Identify which cell holds the provided text, then report its (X, Y) central coordinate. 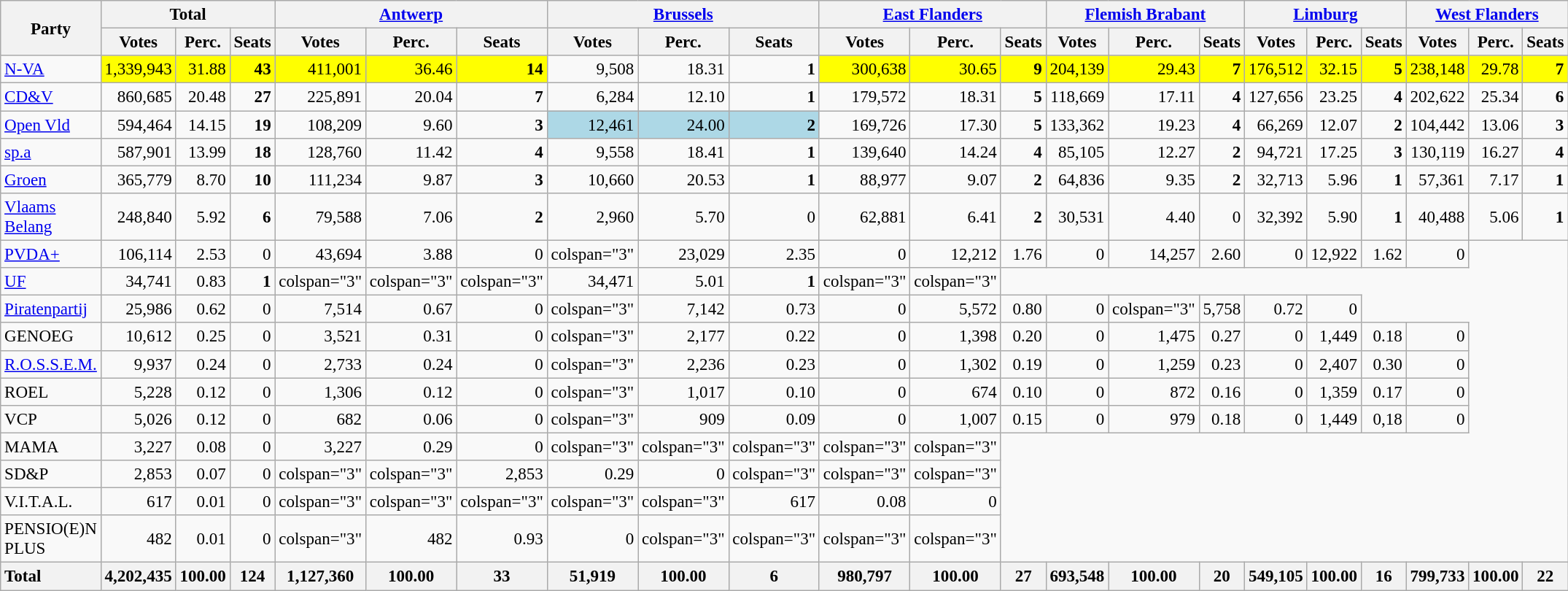
30,531 (1077, 217)
66,269 (1276, 125)
1,302 (955, 364)
Piratenpartij (51, 309)
860,685 (139, 97)
32,713 (1276, 179)
133,362 (1077, 125)
12,212 (955, 255)
0.16 (1222, 392)
22 (1545, 576)
2,236 (683, 364)
1,259 (1154, 364)
43,694 (320, 255)
9.35 (1154, 179)
549,105 (1276, 576)
12,922 (1334, 255)
909 (683, 420)
111,234 (320, 179)
682 (320, 420)
10 (252, 179)
0.83 (203, 282)
32,392 (1276, 217)
12.07 (1334, 125)
51,919 (592, 576)
5.92 (203, 217)
N-VA (51, 69)
799,733 (1437, 576)
88,977 (864, 179)
0.09 (774, 420)
10,660 (592, 179)
UF (51, 282)
4,202,435 (139, 576)
204,139 (1077, 69)
1,339,943 (139, 69)
18.41 (683, 152)
34,741 (139, 282)
5,228 (139, 392)
2.53 (203, 255)
0,18 (1383, 420)
5,758 (1222, 309)
25,986 (139, 309)
0.27 (1222, 337)
23,029 (683, 255)
34,471 (592, 282)
9.60 (411, 125)
225,891 (320, 97)
127,656 (1276, 97)
GENOEG (51, 337)
25.34 (1496, 97)
108,209 (320, 125)
17.11 (1154, 97)
12,461 (592, 125)
14 (502, 69)
19 (252, 125)
9.87 (411, 179)
1,127,360 (320, 576)
29.78 (1496, 69)
79,588 (320, 217)
8.70 (203, 179)
980,797 (864, 576)
3,521 (320, 337)
17.30 (955, 125)
6,284 (592, 97)
ROEL (51, 392)
Brussels (683, 15)
31.88 (203, 69)
118,669 (1077, 97)
17.25 (1334, 152)
0.72 (1276, 309)
43 (252, 69)
202,622 (1437, 97)
179,572 (864, 97)
10,612 (139, 337)
1,359 (1334, 392)
0.67 (411, 309)
2,177 (683, 337)
5.96 (1334, 179)
V.I.T.A.L. (51, 502)
13.99 (203, 152)
3.88 (411, 255)
Party (51, 28)
14.24 (955, 152)
1.76 (1023, 255)
872 (1154, 392)
R.O.S.S.E.M. (51, 364)
1,017 (683, 392)
sp.a (51, 152)
9,508 (592, 69)
979 (1154, 420)
124 (252, 576)
7.06 (411, 217)
MAMA (51, 447)
2.35 (774, 255)
13.06 (1496, 125)
VCP (51, 420)
0.25 (203, 337)
Antwerp (411, 15)
594,464 (139, 125)
9 (1023, 69)
33 (502, 576)
0.06 (411, 420)
5,026 (139, 420)
East Flanders (932, 15)
18 (252, 152)
248,840 (139, 217)
1,398 (955, 337)
0.30 (1383, 364)
2,960 (592, 217)
106,114 (139, 255)
128,760 (320, 152)
169,726 (864, 125)
20.53 (683, 179)
365,779 (139, 179)
176,512 (1276, 69)
0.93 (502, 538)
20.48 (203, 97)
1,475 (1154, 337)
7.17 (1496, 179)
1,306 (320, 392)
0.07 (203, 474)
0.80 (1023, 309)
587,901 (139, 152)
0.15 (1023, 420)
CD&V (51, 97)
14.15 (203, 125)
57,361 (1437, 179)
Open Vld (51, 125)
5.06 (1496, 217)
20.04 (411, 97)
0.20 (1023, 337)
5.90 (1334, 217)
1.62 (1383, 255)
85,105 (1077, 152)
12.10 (683, 97)
32.15 (1334, 69)
9,937 (139, 364)
PVDA+ (51, 255)
West Flanders (1487, 15)
104,442 (1437, 125)
23.25 (1334, 97)
20 (1222, 576)
693,548 (1077, 576)
411,001 (320, 69)
11.42 (411, 152)
5,572 (955, 309)
1,007 (955, 420)
300,638 (864, 69)
130,119 (1437, 152)
Limburg (1326, 15)
94,721 (1276, 152)
5.70 (683, 217)
16.27 (1496, 152)
62,881 (864, 217)
0.19 (1023, 364)
7,514 (320, 309)
Flemish Brabant (1145, 15)
2.60 (1222, 255)
139,640 (864, 152)
Vlaams Belang (51, 217)
29.43 (1154, 69)
12.27 (1154, 152)
19.23 (1154, 125)
4.40 (1154, 217)
0.31 (411, 337)
2,733 (320, 364)
6.41 (955, 217)
2,407 (1334, 364)
Groen (51, 179)
16 (1383, 576)
9.07 (955, 179)
PENSIO(E)N PLUS (51, 538)
7,142 (683, 309)
0.62 (203, 309)
674 (955, 392)
30.65 (955, 69)
5.01 (683, 282)
238,148 (1437, 69)
40,488 (1437, 217)
36.46 (411, 69)
0.22 (774, 337)
SD&P (51, 474)
0.73 (774, 309)
9,558 (592, 152)
64,836 (1077, 179)
24.00 (683, 125)
14,257 (1154, 255)
0.17 (1383, 392)
